Return (X, Y) of the center of cell containing provided text 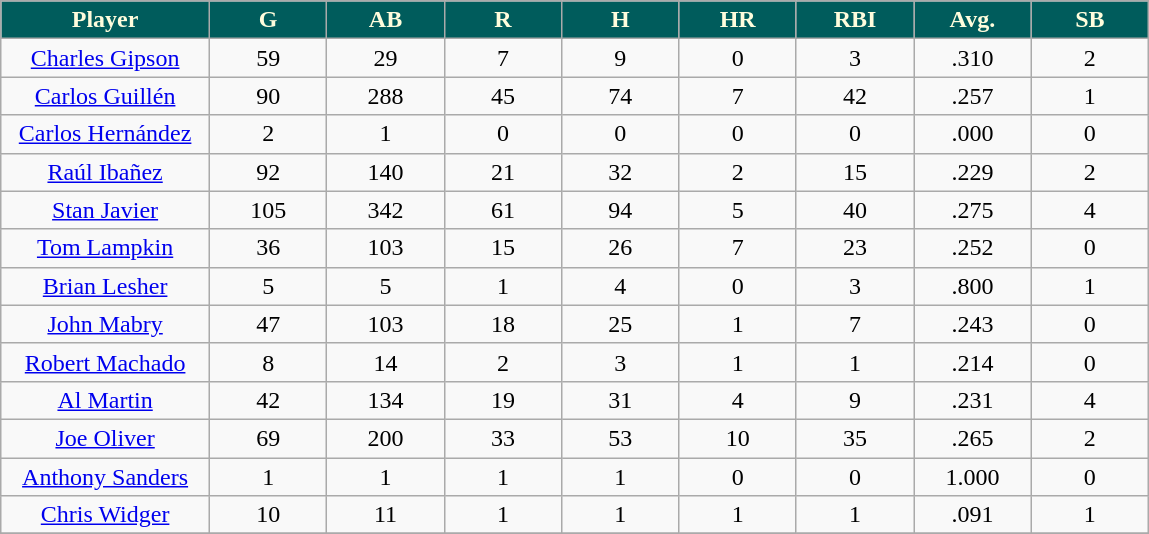
Carlos Guillén (106, 96)
.091 (972, 515)
25 (620, 324)
21 (502, 172)
61 (502, 210)
RBI (854, 20)
40 (854, 210)
200 (386, 438)
Avg. (972, 20)
Brian Lesher (106, 286)
.275 (972, 210)
Tom Lampkin (106, 248)
Anthony Sanders (106, 477)
74 (620, 96)
Charles Gipson (106, 58)
19 (502, 400)
.257 (972, 96)
35 (854, 438)
134 (386, 400)
HR (738, 20)
.310 (972, 58)
.265 (972, 438)
59 (268, 58)
G (268, 20)
.252 (972, 248)
Player (106, 20)
26 (620, 248)
53 (620, 438)
Stan Javier (106, 210)
Raúl Ibañez (106, 172)
Al Martin (106, 400)
31 (620, 400)
R (502, 20)
92 (268, 172)
11 (386, 515)
94 (620, 210)
.000 (972, 134)
14 (386, 362)
.214 (972, 362)
105 (268, 210)
36 (268, 248)
342 (386, 210)
29 (386, 58)
32 (620, 172)
Robert Machado (106, 362)
18 (502, 324)
1.000 (972, 477)
140 (386, 172)
23 (854, 248)
.800 (972, 286)
288 (386, 96)
8 (268, 362)
SB (1090, 20)
Chris Widger (106, 515)
.229 (972, 172)
33 (502, 438)
H (620, 20)
Carlos Hernández (106, 134)
John Mabry (106, 324)
90 (268, 96)
47 (268, 324)
.231 (972, 400)
69 (268, 438)
.243 (972, 324)
Joe Oliver (106, 438)
45 (502, 96)
AB (386, 20)
